Determine the [X, Y] coordinate at the center of the cell enclosing the given text.  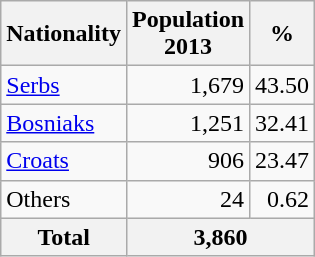
43.50 [282, 85]
Croats [64, 161]
Others [64, 199]
Total [64, 237]
24 [188, 199]
Nationality [64, 34]
1,679 [188, 85]
1,251 [188, 123]
Population2013 [188, 34]
Bosniaks [64, 123]
32.41 [282, 123]
0.62 [282, 199]
% [282, 34]
906 [188, 161]
23.47 [282, 161]
Serbs [64, 85]
3,860 [220, 237]
